Find where the given text appears and provide that cell's center as (X, Y) coordinate. 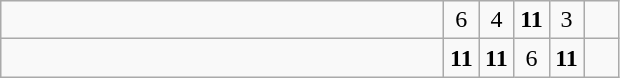
3 (566, 20)
4 (496, 20)
